Locate the cell with the specified text and output its [x, y] center coordinate. 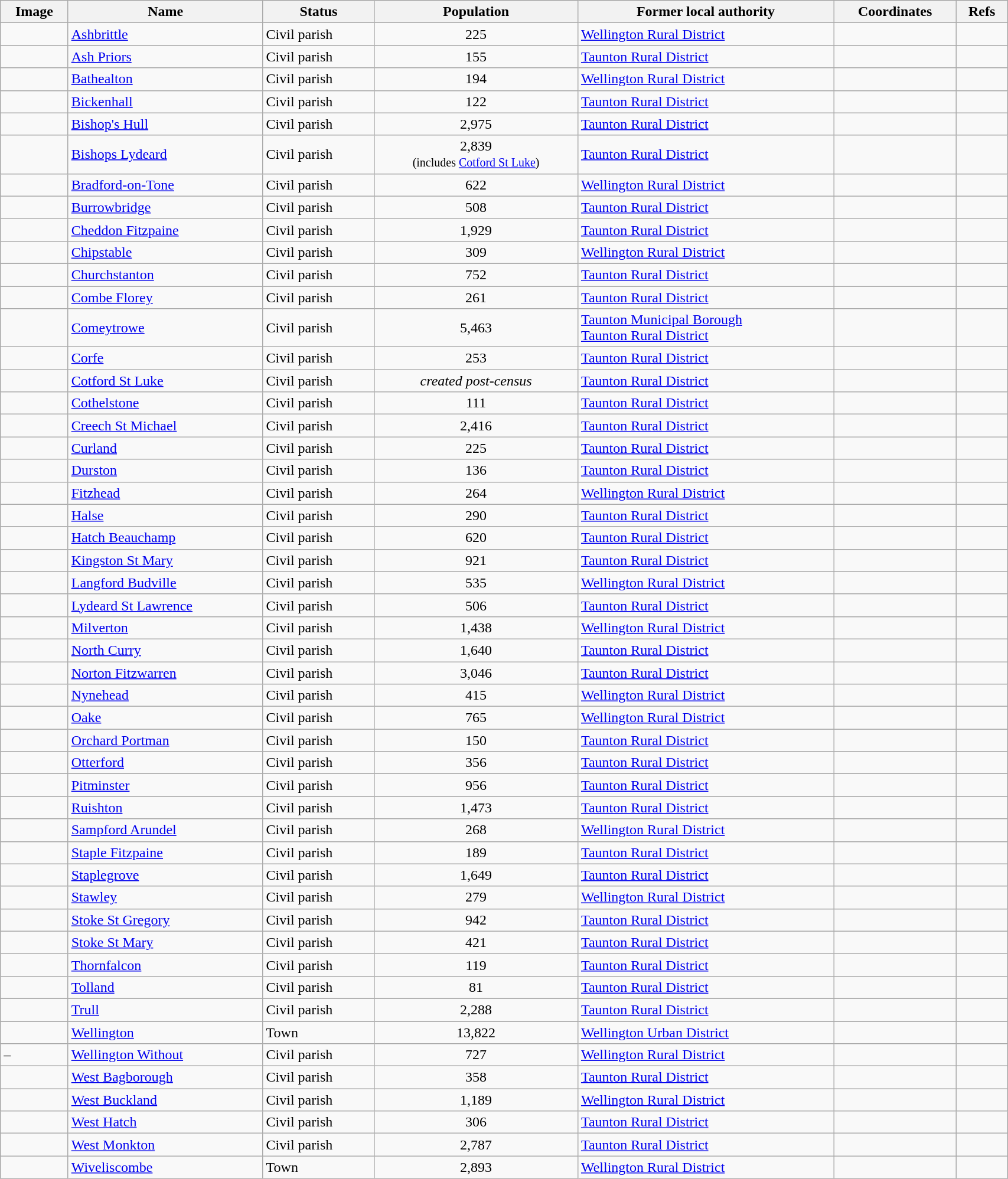
1,438 [476, 628]
268 [476, 830]
253 [476, 358]
Lydeard St Lawrence [165, 605]
Stoke St Mary [165, 942]
Taunton Municipal BoroughTaunton Rural District [705, 328]
506 [476, 605]
1,649 [476, 875]
765 [476, 718]
West Hatch [165, 1122]
620 [476, 538]
Name [165, 12]
Ashbrittle [165, 34]
West Monkton [165, 1145]
Durston [165, 471]
Combe Florey [165, 297]
942 [476, 920]
13,822 [476, 1033]
Refs [982, 12]
356 [476, 763]
2,787 [476, 1145]
3,046 [476, 672]
2,893 [476, 1167]
2,975 [476, 124]
Hatch Beauchamp [165, 538]
Bickenhall [165, 102]
Thornfalcon [165, 965]
Milverton [165, 628]
West Bagborough [165, 1077]
1,640 [476, 650]
508 [476, 207]
Bishops Lydeard [165, 155]
309 [476, 252]
Cothelstone [165, 403]
Stoke St Gregory [165, 920]
Ruishton [165, 808]
Cotford St Luke [165, 381]
Pitminster [165, 785]
752 [476, 275]
261 [476, 297]
Population [476, 12]
Staplegrove [165, 875]
136 [476, 471]
622 [476, 185]
727 [476, 1055]
81 [476, 987]
5,463 [476, 328]
Orchard Portman [165, 740]
264 [476, 493]
2,416 [476, 426]
155 [476, 57]
Chipstable [165, 252]
122 [476, 102]
1,189 [476, 1100]
Wiveliscombe [165, 1167]
Tolland [165, 987]
Kingston St Mary [165, 560]
Oake [165, 718]
Bradford-on-Tone [165, 185]
956 [476, 785]
– [34, 1055]
150 [476, 740]
Comeytrowe [165, 328]
Sampford Arundel [165, 830]
279 [476, 897]
Creech St Michael [165, 426]
Otterford [165, 763]
194 [476, 79]
Curland [165, 448]
Nynehead [165, 695]
Bishop's Hull [165, 124]
Langford Budville [165, 583]
Corfe [165, 358]
1,473 [476, 808]
Trull [165, 1010]
421 [476, 942]
2,288 [476, 1010]
535 [476, 583]
Wellington Without [165, 1055]
North Curry [165, 650]
189 [476, 853]
Ash Priors [165, 57]
306 [476, 1122]
Status [319, 12]
290 [476, 515]
415 [476, 695]
Cheddon Fitzpaine [165, 230]
Former local authority [705, 12]
Bathealton [165, 79]
Image [34, 12]
Fitzhead [165, 493]
Coordinates [895, 12]
Burrowbridge [165, 207]
Halse [165, 515]
Wellington [165, 1033]
Stawley [165, 897]
111 [476, 403]
921 [476, 560]
created post-census [476, 381]
1,929 [476, 230]
Norton Fitzwarren [165, 672]
358 [476, 1077]
Wellington Urban District [705, 1033]
Staple Fitzpaine [165, 853]
2,839(includes Cotford St Luke) [476, 155]
Churchstanton [165, 275]
119 [476, 965]
West Buckland [165, 1100]
